Detect which cell encompasses the target text, then output its [X, Y] center coordinate. 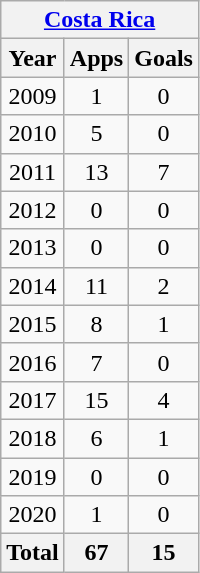
Costa Rica [100, 20]
11 [96, 286]
2018 [33, 438]
6 [96, 438]
8 [96, 324]
Total [33, 553]
2017 [33, 400]
Goals [164, 58]
2012 [33, 210]
2020 [33, 515]
2009 [33, 96]
2011 [33, 172]
Year [33, 58]
Apps [96, 58]
2014 [33, 286]
2 [164, 286]
2010 [33, 134]
4 [164, 400]
13 [96, 172]
2019 [33, 477]
5 [96, 134]
67 [96, 553]
2016 [33, 362]
2015 [33, 324]
2013 [33, 248]
